For the text-containing cell, return its midpoint in (x, y) coordinate format. 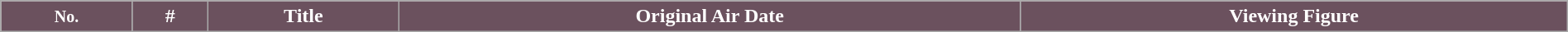
No. (67, 16)
# (170, 16)
Viewing Figure (1293, 16)
Original Air Date (710, 16)
Title (303, 16)
